Capture the cell that displays the provided text and extract its (x, y) central coordinate. 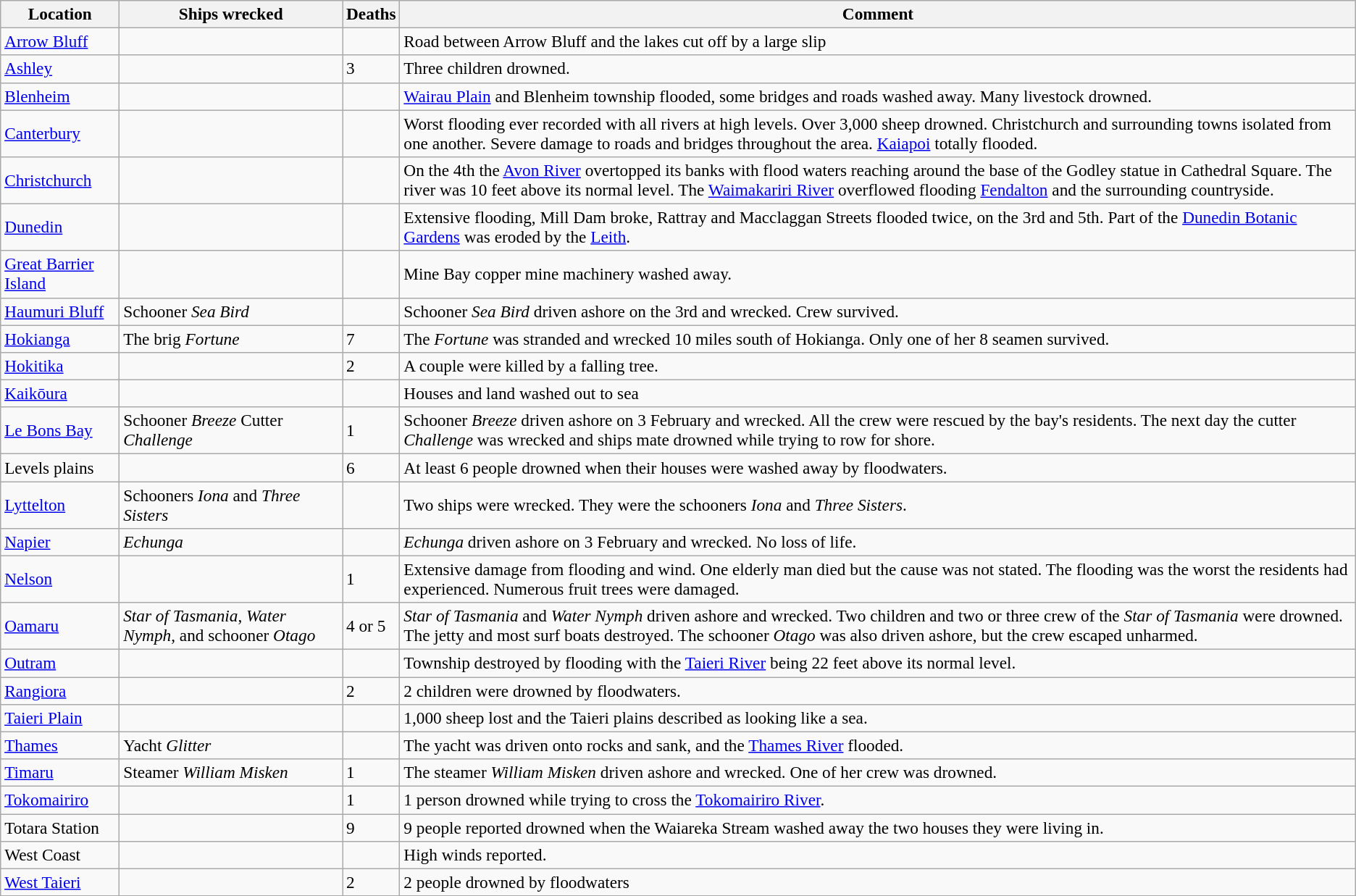
Houses and land washed out to sea (878, 393)
The brig Fortune (231, 338)
Oamaru (60, 626)
Outram (60, 663)
Echunga (231, 542)
1 person drowned while trying to cross the Tokomairiro River. (878, 800)
Wairau Plain and Blenheim township flooded, some bridges and roads washed away. Many livestock drowned. (878, 96)
Ashley (60, 69)
Deaths (371, 14)
Canterbury (60, 133)
Thames (60, 745)
4 or 5 (371, 626)
Totara Station (60, 827)
Le Bons Bay (60, 430)
The steamer William Misken driven ashore and wrecked. One of her crew was drowned. (878, 772)
Taieri Plain (60, 718)
9 (371, 827)
West Taieri (60, 882)
Township destroyed by flooding with the Taieri River being 22 feet above its normal level. (878, 663)
Echunga driven ashore on 3 February and wrecked. No loss of life. (878, 542)
7 (371, 338)
Blenheim (60, 96)
Two ships were wrecked. They were the schooners Iona and Three Sisters. (878, 504)
Great Barrier Island (60, 274)
Rangiora (60, 690)
Christchurch (60, 180)
Schooner Breeze Cutter Challenge (231, 430)
A couple were killed by a falling tree. (878, 366)
1,000 sheep lost and the Taieri plains described as looking like a sea. (878, 718)
Napier (60, 542)
The Fortune was stranded and wrecked 10 miles south of Hokianga. Only one of her 8 seamen survived. (878, 338)
Three children drowned. (878, 69)
Hokitika (60, 366)
Arrow Bluff (60, 41)
Star of Tasmania, Water Nymph, and schooner Otago (231, 626)
Nelson (60, 579)
3 (371, 69)
West Coast (60, 855)
Levels plains (60, 467)
Haumuri Bluff (60, 311)
Ships wrecked (231, 14)
Hokianga (60, 338)
2 people drowned by floodwaters (878, 882)
Lyttelton (60, 504)
Timaru (60, 772)
Tokomairiro (60, 800)
Yacht Glitter (231, 745)
Mine Bay copper mine machinery washed away. (878, 274)
6 (371, 467)
Schooner Sea Bird driven ashore on the 3rd and wrecked. Crew survived. (878, 311)
Steamer William Misken (231, 772)
Road between Arrow Bluff and the lakes cut off by a large slip (878, 41)
Dunedin (60, 227)
2 children were drowned by floodwaters. (878, 690)
Schooners Iona and Three Sisters (231, 504)
High winds reported. (878, 855)
9 people reported drowned when the Waiareka Stream washed away the two houses they were living in. (878, 827)
At least 6 people drowned when their houses were washed away by floodwaters. (878, 467)
Comment (878, 14)
Kaikōura (60, 393)
Location (60, 14)
The yacht was driven onto rocks and sank, and the Thames River flooded. (878, 745)
Schooner Sea Bird (231, 311)
